For the text-containing cell, return its midpoint in [x, y] coordinate format. 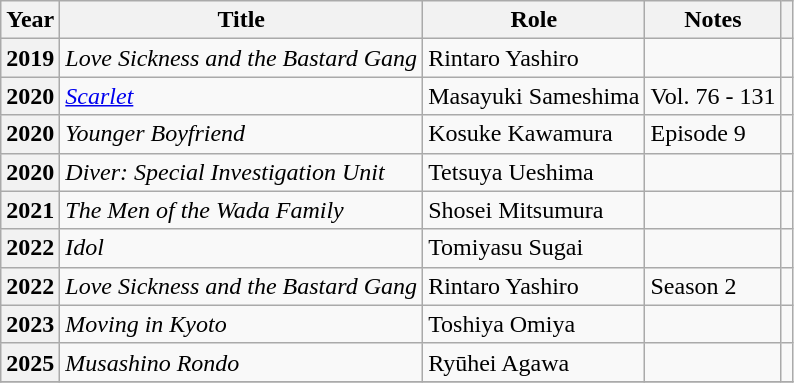
Notes [713, 20]
Masayuki Sameshima [534, 96]
Episode 9 [713, 134]
Tomiyasu Sugai [534, 248]
Title [242, 20]
Idol [242, 248]
Ryūhei Agawa [534, 362]
Shosei Mitsumura [534, 210]
Younger Boyfriend [242, 134]
Kosuke Kawamura [534, 134]
Moving in Kyoto [242, 324]
Toshiya Omiya [534, 324]
Diver: Special Investigation Unit [242, 172]
Tetsuya Ueshima [534, 172]
2019 [30, 58]
Scarlet [242, 96]
Season 2 [713, 286]
2021 [30, 210]
Role [534, 20]
Musashino Rondo [242, 362]
Year [30, 20]
2025 [30, 362]
2023 [30, 324]
The Men of the Wada Family [242, 210]
Vol. 76 - 131 [713, 96]
